Return [X, Y] of the center of cell containing provided text 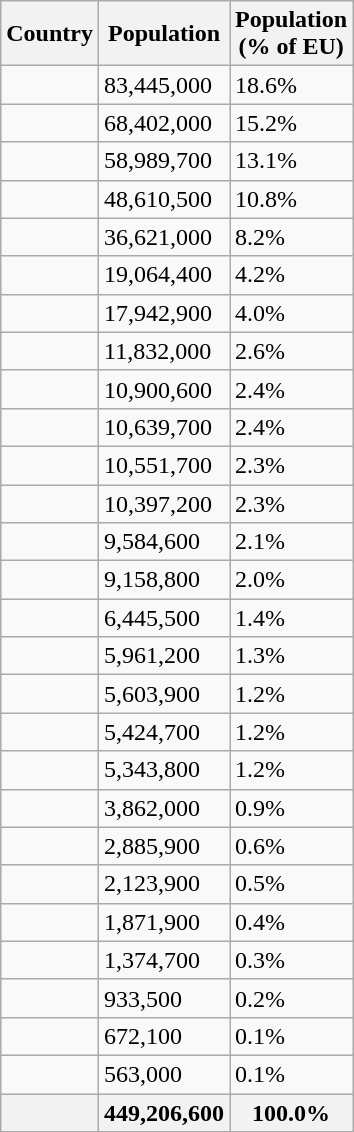
1,374,700 [164, 960]
5,603,900 [164, 694]
10,397,200 [164, 503]
58,989,700 [164, 161]
36,621,000 [164, 237]
2,885,900 [164, 846]
3,862,000 [164, 808]
449,206,600 [164, 1113]
10,900,600 [164, 389]
10,551,700 [164, 465]
1,871,900 [164, 922]
68,402,000 [164, 123]
10.8% [292, 199]
9,158,800 [164, 580]
4.2% [292, 275]
10,639,700 [164, 427]
0.4% [292, 922]
Population(% of EU) [292, 34]
2.1% [292, 542]
5,961,200 [164, 656]
83,445,000 [164, 85]
563,000 [164, 1074]
8.2% [292, 237]
4.0% [292, 313]
48,610,500 [164, 199]
0.6% [292, 846]
1.3% [292, 656]
0.9% [292, 808]
13.1% [292, 161]
11,832,000 [164, 351]
19,064,400 [164, 275]
5,424,700 [164, 732]
Country [50, 34]
15.2% [292, 123]
18.6% [292, 85]
9,584,600 [164, 542]
0.2% [292, 998]
933,500 [164, 998]
2.0% [292, 580]
100.0% [292, 1113]
2,123,900 [164, 884]
2.6% [292, 351]
0.3% [292, 960]
5,343,800 [164, 770]
6,445,500 [164, 618]
0.5% [292, 884]
672,100 [164, 1036]
Population [164, 34]
1.4% [292, 618]
17,942,900 [164, 313]
